Locate the cell with the specified text and output its (x, y) center coordinate. 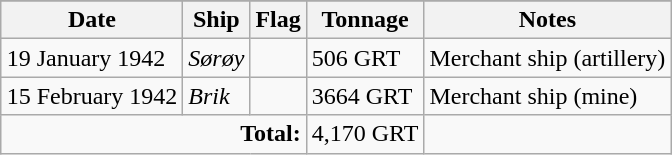
Notes (548, 20)
3664 GRT (365, 96)
Ship (216, 20)
Date (92, 20)
Tonnage (365, 20)
19 January 1942 (92, 58)
Brik (216, 96)
Flag (278, 20)
Sørøy (216, 58)
Total: (154, 134)
506 GRT (365, 58)
Merchant ship (mine) (548, 96)
4,170 GRT (365, 134)
Merchant ship (artillery) (548, 58)
15 February 1942 (92, 96)
